Identify which cell holds the provided text, then report its (X, Y) central coordinate. 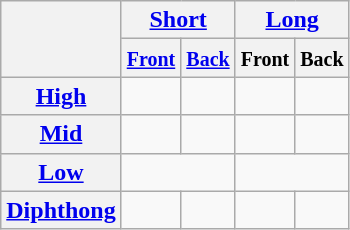
High (61, 96)
Mid (61, 134)
Low (61, 172)
Short (178, 20)
Diphthong (61, 210)
Long (292, 20)
